Extract the [x, y] coordinate from the center of the cell holding the provided text.  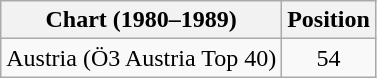
54 [329, 58]
Austria (Ö3 Austria Top 40) [142, 58]
Position [329, 20]
Chart (1980–1989) [142, 20]
